Identify which cell holds the provided text, then report its [X, Y] central coordinate. 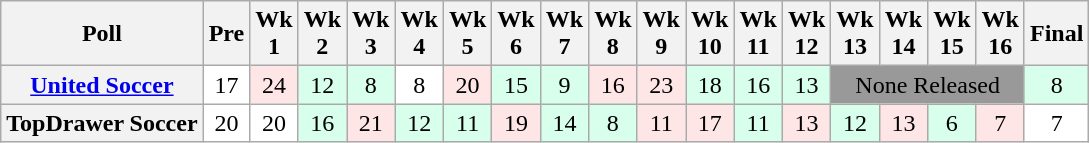
18 [710, 85]
Wk2 [322, 34]
Wk7 [564, 34]
Wk16 [1000, 34]
Wk9 [661, 34]
Wk6 [516, 34]
Wk11 [758, 34]
Wk14 [903, 34]
Wk10 [710, 34]
Wk13 [855, 34]
6 [952, 123]
Wk15 [952, 34]
Wk12 [806, 34]
15 [516, 85]
None Released [928, 85]
Final [1056, 34]
Wk1 [274, 34]
Wk8 [613, 34]
United Soccer [102, 85]
Wk4 [419, 34]
21 [371, 123]
14 [564, 123]
Pre [226, 34]
9 [564, 85]
Wk3 [371, 34]
24 [274, 85]
TopDrawer Soccer [102, 123]
Wk5 [467, 34]
19 [516, 123]
23 [661, 85]
Poll [102, 34]
